Find where the given text appears and provide that cell's center as [x, y] coordinate. 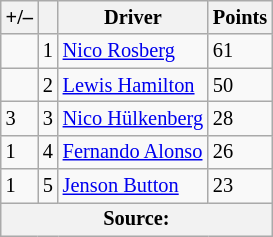
Jenson Button [133, 186]
+/– [20, 17]
26 [240, 152]
2 [48, 85]
Source: [136, 219]
50 [240, 85]
Nico Rosberg [133, 51]
61 [240, 51]
Points [240, 17]
5 [48, 186]
Driver [133, 17]
Nico Hülkenberg [133, 118]
Fernando Alonso [133, 152]
28 [240, 118]
Lewis Hamilton [133, 85]
23 [240, 186]
4 [48, 152]
